Return (x, y) of the center of cell containing provided text 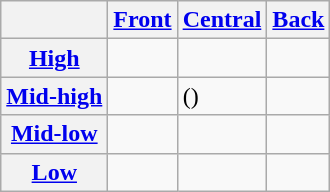
Mid-high (54, 96)
() (222, 96)
Back (298, 20)
Central (222, 20)
Mid-low (54, 134)
Front (142, 20)
Low (54, 172)
High (54, 58)
